Return the [X, Y] coordinate for the center point of the cell that contains the specified text.  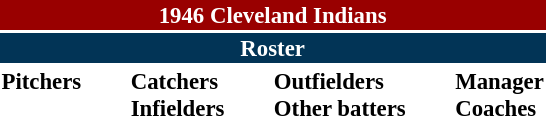
Roster [272, 48]
1946 Cleveland Indians [272, 15]
